Identify which cell holds the provided text, then report its (x, y) central coordinate. 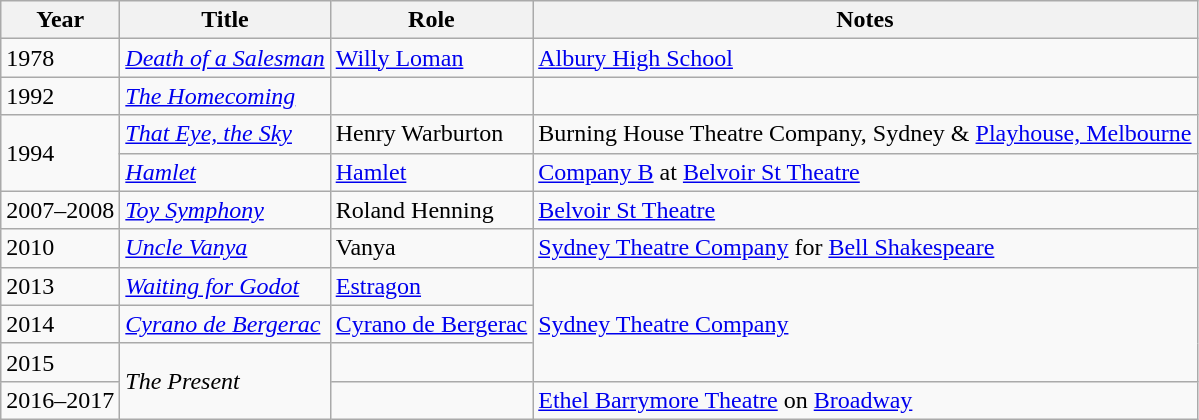
2015 (60, 362)
Albury High School (865, 58)
Burning House Theatre Company, Sydney & Playhouse, Melbourne (865, 134)
Roland Henning (432, 210)
Toy Symphony (225, 210)
Uncle Vanya (225, 248)
1978 (60, 58)
2007–2008 (60, 210)
The Present (225, 381)
Notes (865, 20)
Company B at Belvoir St Theatre (865, 172)
Death of a Salesman (225, 58)
Belvoir St Theatre (865, 210)
Vanya (432, 248)
2010 (60, 248)
Estragon (432, 286)
Waiting for Godot (225, 286)
2013 (60, 286)
Year (60, 20)
Henry Warburton (432, 134)
2014 (60, 324)
1994 (60, 153)
That Eye, the Sky (225, 134)
The Homecoming (225, 96)
1992 (60, 96)
2016–2017 (60, 400)
Sydney Theatre Company (865, 324)
Role (432, 20)
Sydney Theatre Company for Bell Shakespeare (865, 248)
Willy Loman (432, 58)
Ethel Barrymore Theatre on Broadway (865, 400)
Title (225, 20)
